Return the [x, y] coordinate for the center point of the cell that contains the specified text.  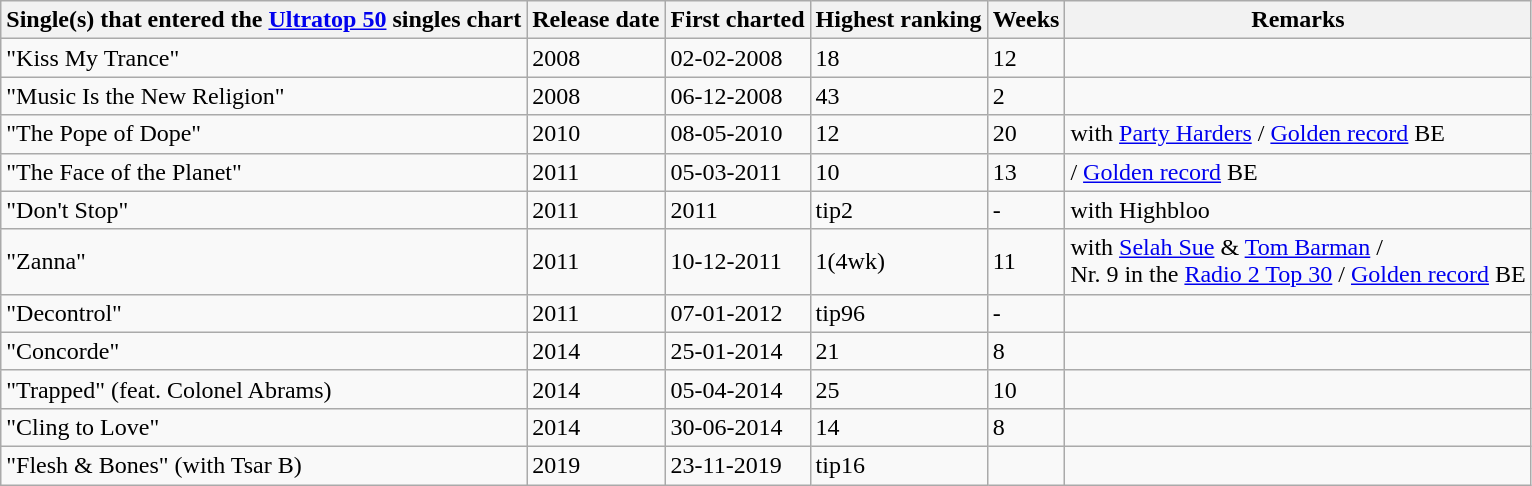
Remarks [1298, 20]
07-01-2012 [738, 313]
"Concorde" [264, 351]
30-06-2014 [738, 427]
13 [1026, 172]
2010 [596, 134]
First charted [738, 20]
Highest ranking [898, 20]
"The Face of the Planet" [264, 172]
"Don't Stop" [264, 210]
tip2 [898, 210]
08-05-2010 [738, 134]
20 [1026, 134]
2 [1026, 96]
43 [898, 96]
23-11-2019 [738, 465]
02-02-2008 [738, 58]
14 [898, 427]
"Flesh & Bones" (with Tsar B) [264, 465]
Single(s) that entered the Ultratop 50 singles chart [264, 20]
18 [898, 58]
/ Golden record BE [1298, 172]
with Party Harders / Golden record BE [1298, 134]
"Cling to Love" [264, 427]
21 [898, 351]
05-04-2014 [738, 389]
"Trapped" (feat. Colonel Abrams) [264, 389]
"Zanna" [264, 262]
06-12-2008 [738, 96]
"Kiss My Trance" [264, 58]
05-03-2011 [738, 172]
1(4wk) [898, 262]
"Decontrol" [264, 313]
"The Pope of Dope" [264, 134]
"Music Is the New Religion" [264, 96]
Weeks [1026, 20]
2019 [596, 465]
Release date [596, 20]
11 [1026, 262]
25 [898, 389]
10-12-2011 [738, 262]
tip16 [898, 465]
with Selah Sue & Tom Barman /Nr. 9 in the Radio 2 Top 30 / Golden record BE [1298, 262]
with Highbloo [1298, 210]
25-01-2014 [738, 351]
tip96 [898, 313]
